Provide the (x, y) coordinate of the cell's center where the given text is located.  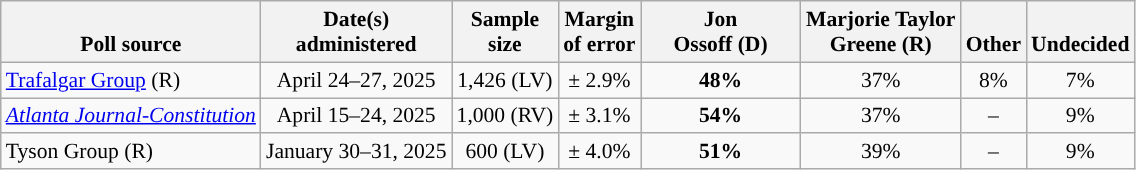
51% (720, 152)
8% (994, 80)
39% (881, 152)
January 30–31, 2025 (356, 152)
54% (720, 116)
Trafalgar Group (R) (131, 80)
Marjorie TaylorGreene (R) (881, 32)
7% (1080, 80)
Tyson Group (R) (131, 152)
Other (994, 32)
April 24–27, 2025 (356, 80)
JonOssoff (D) (720, 32)
Date(s)administered (356, 32)
Samplesize (506, 32)
1,426 (LV) (506, 80)
48% (720, 80)
1,000 (RV) (506, 116)
± 3.1% (599, 116)
Undecided (1080, 32)
Marginof error (599, 32)
± 4.0% (599, 152)
Poll source (131, 32)
± 2.9% (599, 80)
600 (LV) (506, 152)
Atlanta Journal-Constitution (131, 116)
April 15–24, 2025 (356, 116)
